Output the (x, y) coordinate of the center of the cell containing the given text.  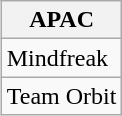
Team Orbit (62, 96)
Mindfreak (62, 58)
APAC (62, 20)
